Find where the given text appears and provide that cell's center as [X, Y] coordinate. 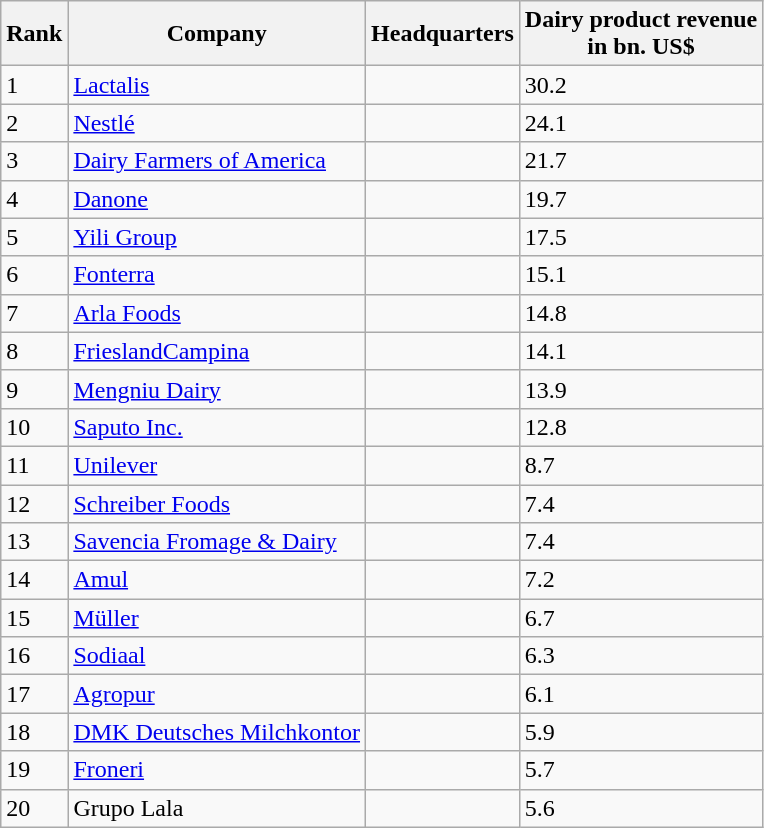
Schreiber Foods [217, 503]
Arla Foods [217, 313]
8 [34, 351]
3 [34, 161]
Mengniu Dairy [217, 389]
Unilever [217, 465]
7 [34, 313]
Amul [217, 580]
Nestlé [217, 123]
13 [34, 542]
12.8 [640, 427]
30.2 [640, 85]
2 [34, 123]
Sodiaal [217, 656]
DMK Deutsches Milchkontor [217, 732]
8.7 [640, 465]
Headquarters [443, 34]
5.6 [640, 808]
5.9 [640, 732]
6.3 [640, 656]
Company [217, 34]
Danone [217, 199]
7.2 [640, 580]
11 [34, 465]
5 [34, 237]
10 [34, 427]
17.5 [640, 237]
4 [34, 199]
18 [34, 732]
Grupo Lala [217, 808]
Müller [217, 618]
Agropur [217, 694]
14 [34, 580]
Lactalis [217, 85]
6.7 [640, 618]
5.7 [640, 770]
Dairy Farmers of America [217, 161]
15.1 [640, 275]
Fonterra [217, 275]
13.9 [640, 389]
20 [34, 808]
17 [34, 694]
16 [34, 656]
Saputo Inc. [217, 427]
19.7 [640, 199]
12 [34, 503]
6 [34, 275]
FrieslandCampina [217, 351]
14.8 [640, 313]
24.1 [640, 123]
15 [34, 618]
Savencia Fromage & Dairy [217, 542]
1 [34, 85]
9 [34, 389]
Yili Group [217, 237]
Dairy product revenue in bn. US$ [640, 34]
21.7 [640, 161]
19 [34, 770]
14.1 [640, 351]
Rank [34, 34]
6.1 [640, 694]
Froneri [217, 770]
